Locate the cell with the specified text and output its (x, y) center coordinate. 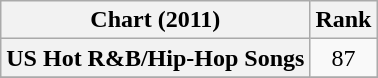
Rank (344, 20)
Chart (2011) (156, 20)
US Hot R&B/Hip-Hop Songs (156, 58)
87 (344, 58)
